Pinpoint the cell where the given text exists, returning its [x, y] midpoint coordinate. 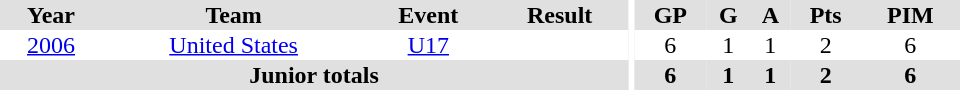
U17 [428, 45]
Year [51, 15]
Result [560, 15]
Event [428, 15]
Junior totals [314, 75]
Team [234, 15]
2006 [51, 45]
PIM [910, 15]
A [770, 15]
G [728, 15]
United States [234, 45]
Pts [826, 15]
GP [670, 15]
